Identify which cell holds the provided text, then report its (X, Y) central coordinate. 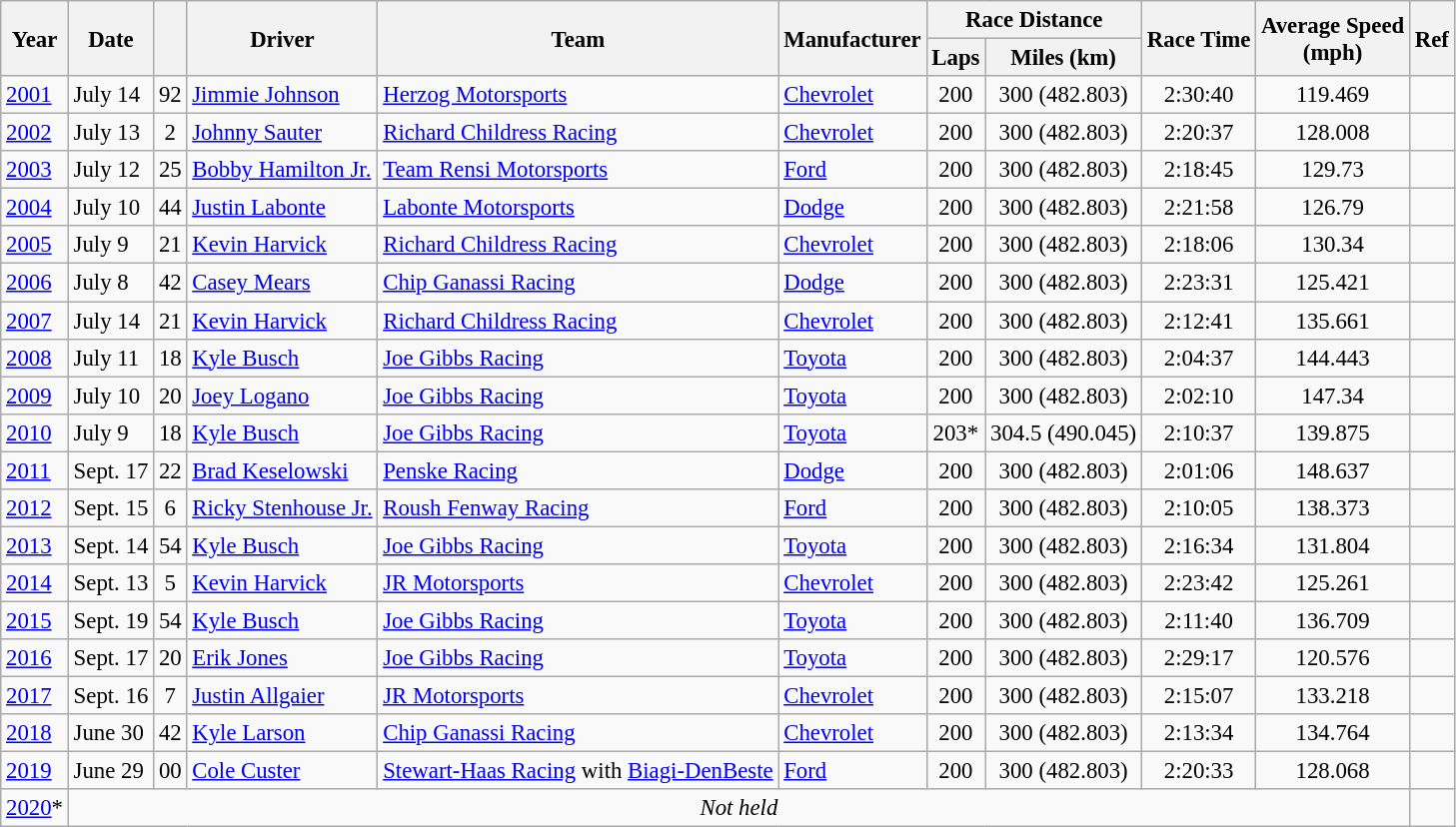
44 (170, 208)
Miles (km) (1063, 58)
Driver (282, 38)
2:18:45 (1199, 170)
June 30 (110, 733)
125.421 (1333, 283)
2 (170, 133)
July 13 (110, 133)
2:12:41 (1199, 321)
July 11 (110, 358)
Race Time (1199, 38)
Penske Racing (578, 470)
June 29 (110, 771)
2016 (35, 658)
Ref (1431, 38)
Justin Allgaier (282, 696)
2:29:17 (1199, 658)
5 (170, 583)
2002 (35, 133)
136.709 (1333, 620)
2:16:34 (1199, 545)
Sept. 19 (110, 620)
2:11:40 (1199, 620)
2020* (35, 808)
129.73 (1333, 170)
2:04:37 (1199, 358)
Cole Custer (282, 771)
22 (170, 470)
2:21:58 (1199, 208)
2:13:34 (1199, 733)
Justin Labonte (282, 208)
Ricky Stenhouse Jr. (282, 508)
Race Distance (1034, 20)
2:01:06 (1199, 470)
July 12 (110, 170)
2018 (35, 733)
7 (170, 696)
Sept. 13 (110, 583)
2001 (35, 95)
2009 (35, 396)
128.008 (1333, 133)
Average Speed(mph) (1333, 38)
Manufacturer (852, 38)
92 (170, 95)
2017 (35, 696)
Stewart-Haas Racing with Biagi-DenBeste (578, 771)
130.34 (1333, 245)
2003 (35, 170)
Bobby Hamilton Jr. (282, 170)
Sept. 14 (110, 545)
Team Rensi Motorsports (578, 170)
00 (170, 771)
133.218 (1333, 696)
2007 (35, 321)
2012 (35, 508)
134.764 (1333, 733)
147.34 (1333, 396)
2:10:37 (1199, 432)
2:20:33 (1199, 771)
2004 (35, 208)
2006 (35, 283)
2005 (35, 245)
Laps (955, 58)
Sept. 16 (110, 696)
Erik Jones (282, 658)
Team (578, 38)
119.469 (1333, 95)
2:23:31 (1199, 283)
6 (170, 508)
304.5 (490.045) (1063, 432)
Roush Fenway Racing (578, 508)
2015 (35, 620)
2010 (35, 432)
2014 (35, 583)
July 8 (110, 283)
Joey Logano (282, 396)
131.804 (1333, 545)
2008 (35, 358)
Sept. 15 (110, 508)
139.875 (1333, 432)
2:23:42 (1199, 583)
Kyle Larson (282, 733)
Casey Mears (282, 283)
Brad Keselowski (282, 470)
135.661 (1333, 321)
144.443 (1333, 358)
2013 (35, 545)
Date (110, 38)
138.373 (1333, 508)
Labonte Motorsports (578, 208)
Johnny Sauter (282, 133)
203* (955, 432)
2:10:05 (1199, 508)
126.79 (1333, 208)
2:15:07 (1199, 696)
Herzog Motorsports (578, 95)
125.261 (1333, 583)
2:30:40 (1199, 95)
Year (35, 38)
2:02:10 (1199, 396)
Jimmie Johnson (282, 95)
2:18:06 (1199, 245)
148.637 (1333, 470)
2:20:37 (1199, 133)
2019 (35, 771)
120.576 (1333, 658)
128.068 (1333, 771)
Not held (738, 808)
25 (170, 170)
2011 (35, 470)
